Capture the cell that displays the provided text and extract its [X, Y] central coordinate. 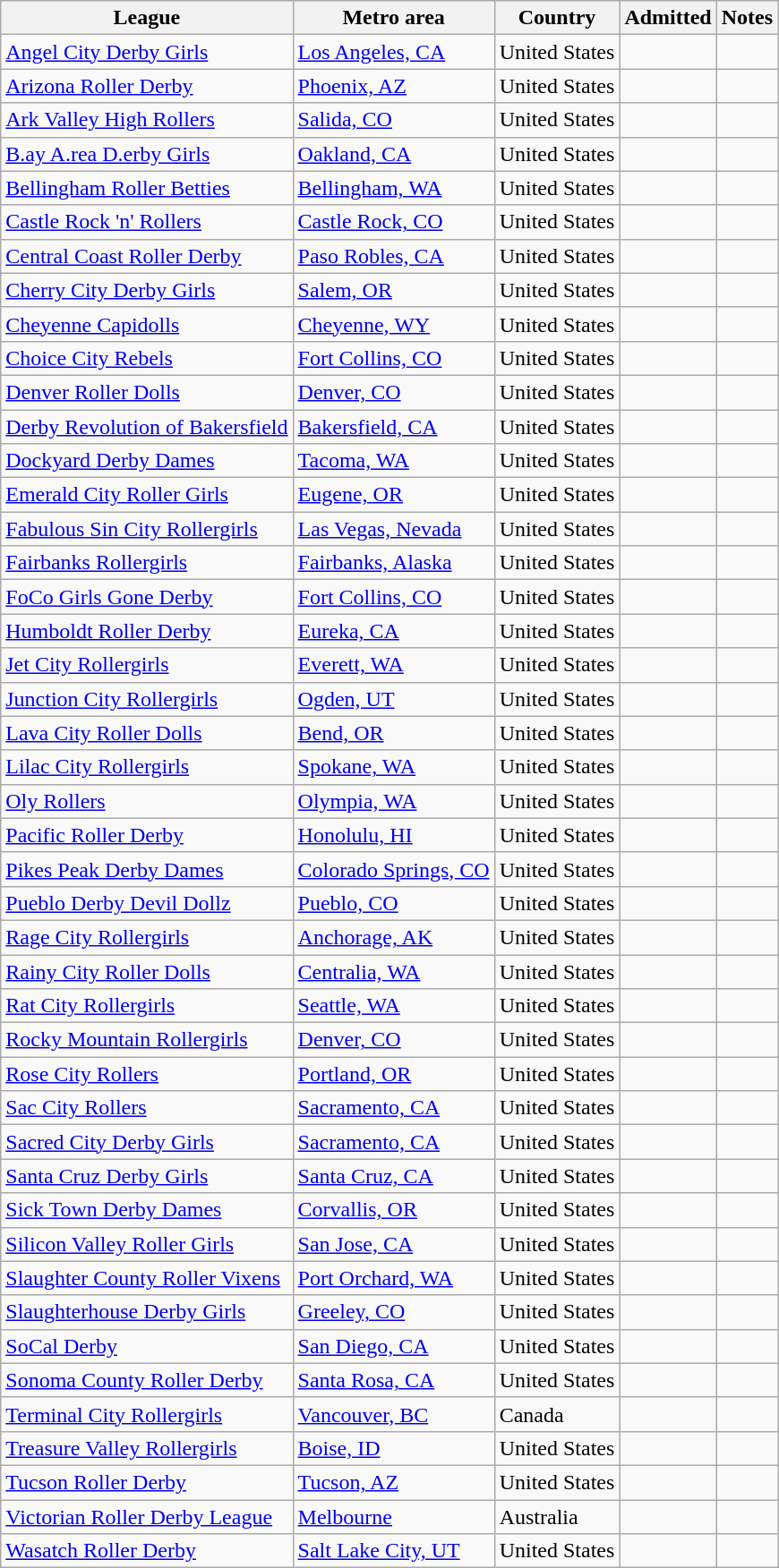
Corvallis, OR [394, 1210]
Cheyenne, WY [394, 324]
Humboldt Roller Derby [147, 631]
Pueblo Derby Devil Dollz [147, 903]
Tucson Roller Derby [147, 1482]
Emerald City Roller Girls [147, 495]
Canada [557, 1414]
Fabulous Sin City Rollergirls [147, 529]
Port Orchard, WA [394, 1278]
Treasure Valley Rollergirls [147, 1448]
Melbourne [394, 1517]
Sacred City Derby Girls [147, 1142]
Slaughterhouse Derby Girls [147, 1312]
Cheyenne Capidolls [147, 324]
Slaughter County Roller Vixens [147, 1278]
Greeley, CO [394, 1312]
Admitted [668, 18]
Arizona Roller Derby [147, 86]
Sonoma County Roller Derby [147, 1380]
Pacific Roller Derby [147, 835]
Bellingham, WA [394, 188]
Oakland, CA [394, 154]
Junction City Rollergirls [147, 699]
Bakersfield, CA [394, 427]
Rose City Rollers [147, 1074]
League [147, 18]
Lilac City Rollergirls [147, 767]
Vancouver, BC [394, 1414]
Salt Lake City, UT [394, 1551]
San Jose, CA [394, 1244]
Central Coast Roller Derby [147, 256]
Phoenix, AZ [394, 86]
Tucson, AZ [394, 1482]
Bellingham Roller Betties [147, 188]
Los Angeles, CA [394, 52]
Cherry City Derby Girls [147, 290]
Rocky Mountain Rollergirls [147, 1040]
Jet City Rollergirls [147, 665]
Bend, OR [394, 733]
Olympia, WA [394, 801]
Salem, OR [394, 290]
Lava City Roller Dolls [147, 733]
Metro area [394, 18]
Wasatch Roller Derby [147, 1551]
Tacoma, WA [394, 461]
Colorado Springs, CO [394, 869]
Anchorage, AK [394, 937]
Angel City Derby Girls [147, 52]
Sick Town Derby Dames [147, 1210]
Pikes Peak Derby Dames [147, 869]
Rage City Rollergirls [147, 937]
Denver Roller Dolls [147, 392]
Eugene, OR [394, 495]
Derby Revolution of Bakersfield [147, 427]
Las Vegas, Nevada [394, 529]
Silicon Valley Roller Girls [147, 1244]
Castle Rock, CO [394, 222]
Choice City Rebels [147, 358]
Boise, ID [394, 1448]
SoCal Derby [147, 1346]
B.ay A.rea D.erby Girls [147, 154]
Santa Cruz, CA [394, 1176]
Ark Valley High Rollers [147, 120]
Rainy City Roller Dolls [147, 971]
Australia [557, 1517]
Victorian Roller Derby League [147, 1517]
Oly Rollers [147, 801]
Fairbanks, Alaska [394, 563]
Ogden, UT [394, 699]
FoCo Girls Gone Derby [147, 597]
Paso Robles, CA [394, 256]
Rat City Rollergirls [147, 1006]
Sac City Rollers [147, 1108]
Dockyard Derby Dames [147, 461]
Seattle, WA [394, 1006]
Portland, OR [394, 1074]
Notes [747, 18]
Spokane, WA [394, 767]
Terminal City Rollergirls [147, 1414]
Santa Cruz Derby Girls [147, 1176]
San Diego, CA [394, 1346]
Centralia, WA [394, 971]
Eureka, CA [394, 631]
Country [557, 18]
Castle Rock 'n' Rollers [147, 222]
Honolulu, HI [394, 835]
Salida, CO [394, 120]
Fairbanks Rollergirls [147, 563]
Santa Rosa, CA [394, 1380]
Everett, WA [394, 665]
Pueblo, CO [394, 903]
